Find where the given text appears and provide that cell's center as (X, Y) coordinate. 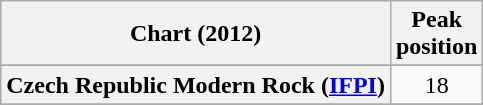
Chart (2012) (196, 34)
Peakposition (436, 34)
18 (436, 85)
Czech Republic Modern Rock (IFPI) (196, 85)
